Find where the given text appears and provide that cell's center as [X, Y] coordinate. 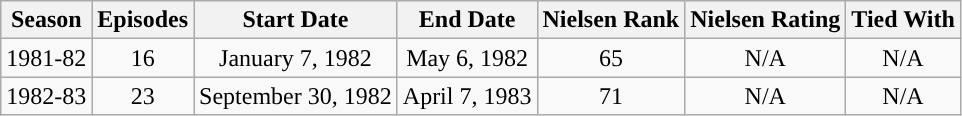
Season [46, 20]
65 [611, 58]
Episodes [143, 20]
Tied With [903, 20]
Start Date [296, 20]
23 [143, 96]
April 7, 1983 [467, 96]
1981-82 [46, 58]
1982-83 [46, 96]
71 [611, 96]
January 7, 1982 [296, 58]
16 [143, 58]
May 6, 1982 [467, 58]
September 30, 1982 [296, 96]
Nielsen Rating [766, 20]
End Date [467, 20]
Nielsen Rank [611, 20]
